Search for the cell housing the specified text and yield its [x, y] center coordinate. 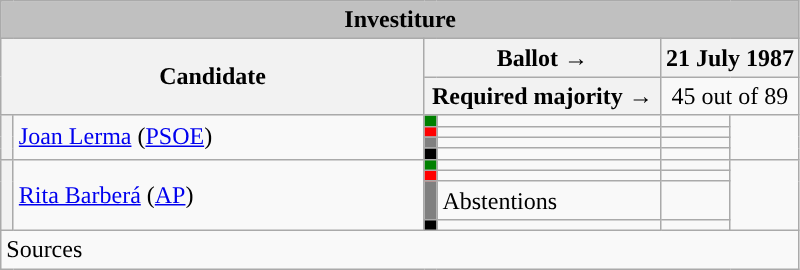
21 July 1987 [730, 58]
Abstentions [549, 200]
Candidate [213, 77]
Ballot → [542, 58]
45 out of 89 [730, 96]
Required majority → [542, 96]
Sources [400, 249]
Joan Lerma (PSOE) [218, 137]
Investiture [400, 20]
Rita Barberá (AP) [218, 194]
